Scan for the cell matching the given text and deliver its (x, y) coordinate at center. 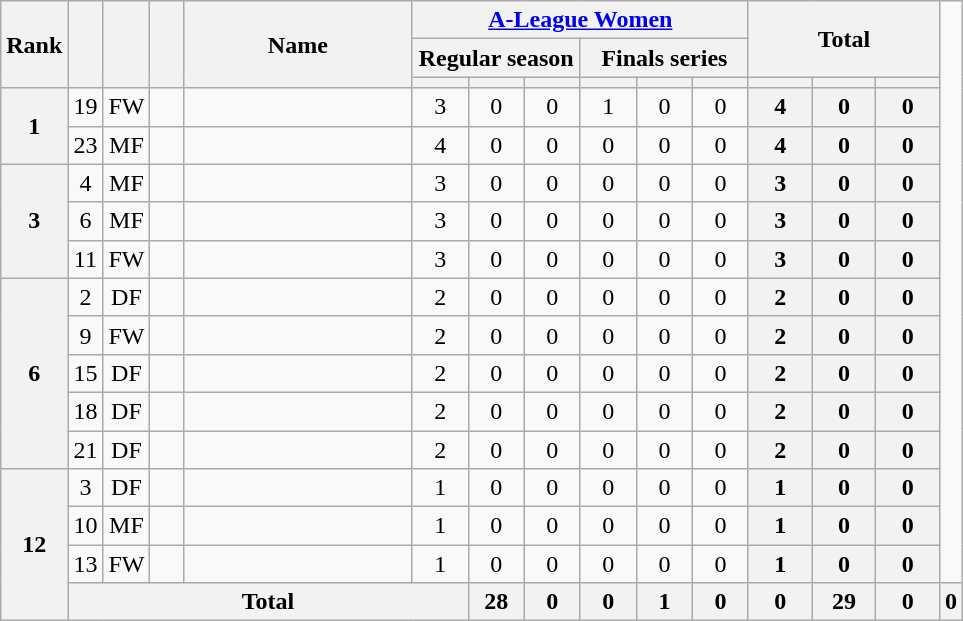
9 (86, 335)
Regular season (496, 58)
Finals series (664, 58)
28 (496, 602)
23 (86, 145)
11 (86, 259)
13 (86, 564)
Rank (34, 44)
10 (86, 526)
19 (86, 107)
29 (844, 602)
15 (86, 373)
Name (298, 44)
A-League Women (580, 20)
12 (34, 545)
18 (86, 411)
21 (86, 449)
